For the text-containing cell, return its midpoint in (x, y) coordinate format. 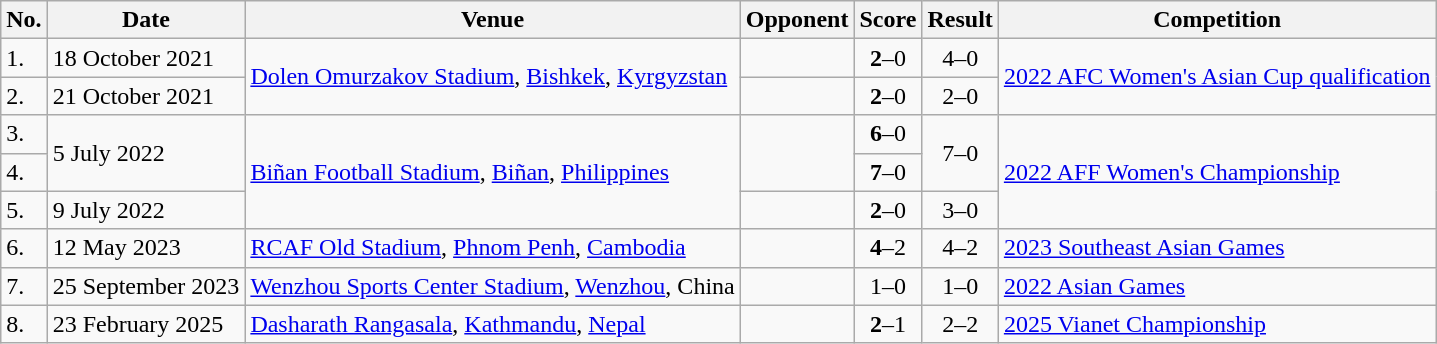
4–0 (960, 58)
5. (24, 210)
2022 Asian Games (1217, 286)
2–1 (888, 324)
3. (24, 134)
4. (24, 172)
5 July 2022 (146, 153)
12 May 2023 (146, 248)
Score (888, 20)
2022 AFC Women's Asian Cup qualification (1217, 77)
Dasharath Rangasala, Kathmandu, Nepal (492, 324)
6–0 (888, 134)
No. (24, 20)
21 October 2021 (146, 96)
3–0 (960, 210)
2023 Southeast Asian Games (1217, 248)
Biñan Football Stadium, Biñan, Philippines (492, 172)
Result (960, 20)
23 February 2025 (146, 324)
Date (146, 20)
8. (24, 324)
Wenzhou Sports Center Stadium, Wenzhou, China (492, 286)
Dolen Omurzakov Stadium, Bishkek, Kyrgyzstan (492, 77)
2. (24, 96)
6. (24, 248)
2–2 (960, 324)
2022 AFF Women's Championship (1217, 172)
7. (24, 286)
18 October 2021 (146, 58)
Opponent (797, 20)
25 September 2023 (146, 286)
2025 Vianet Championship (1217, 324)
Competition (1217, 20)
Venue (492, 20)
1. (24, 58)
RCAF Old Stadium, Phnom Penh, Cambodia (492, 248)
9 July 2022 (146, 210)
